For the text-containing cell, return its midpoint in (x, y) coordinate format. 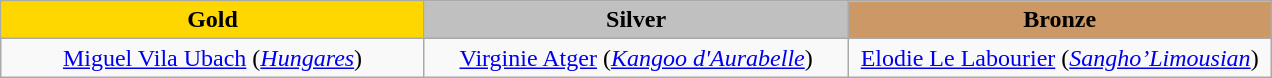
Elodie Le Labourier (Sangho’Limousian) (1060, 58)
Bronze (1060, 20)
Gold (213, 20)
Silver (636, 20)
Virginie Atger (Kangoo d'Aurabelle) (636, 58)
Miguel Vila Ubach (Hungares) (213, 58)
